Locate the cell with the specified text and output its (x, y) center coordinate. 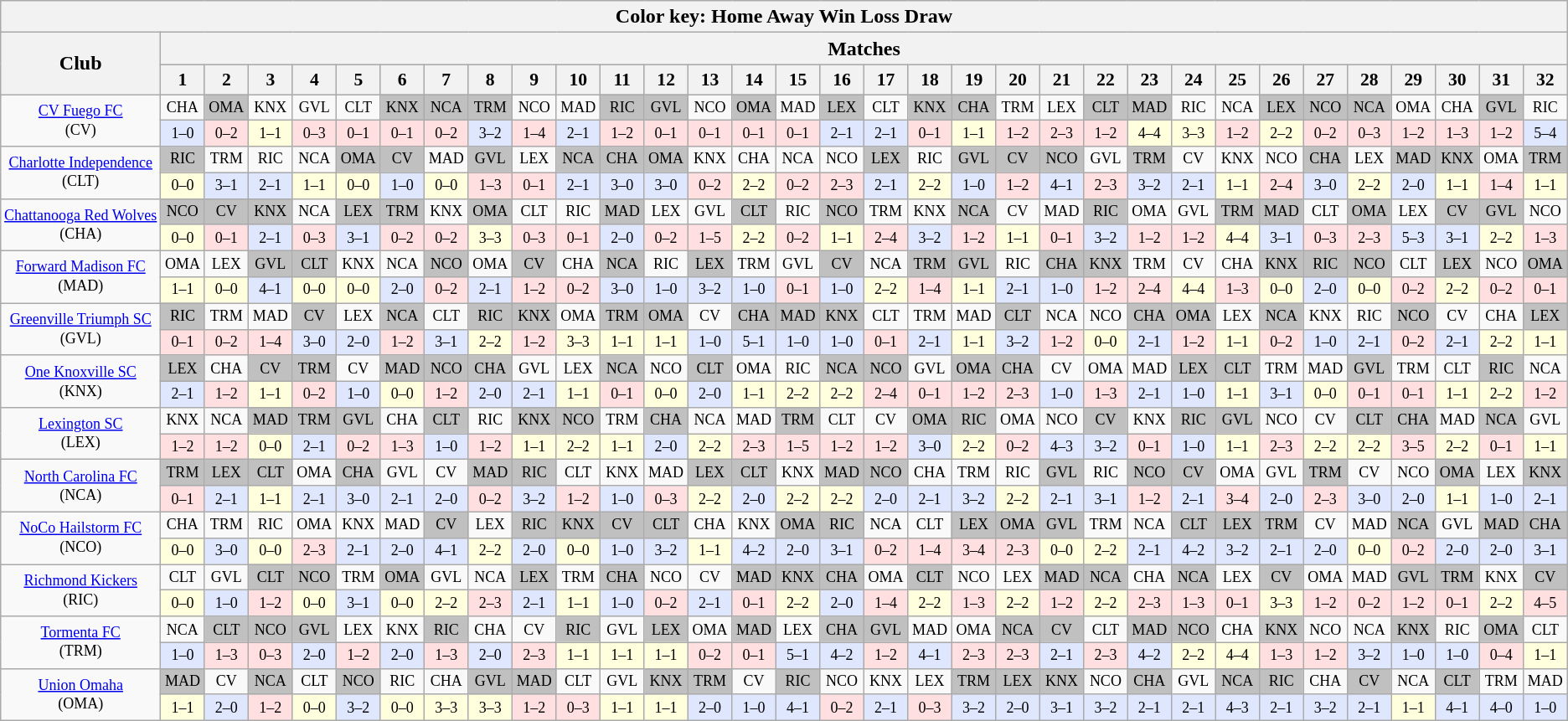
1 (183, 80)
15 (797, 80)
4–5 (1545, 603)
9 (534, 80)
24 (1194, 80)
23 (1149, 80)
Charlotte Independence(CLT) (80, 173)
0–4 (1501, 655)
One Knoxville SC(KNX) (80, 381)
Club (80, 64)
Tormenta FC(TRM) (80, 642)
18 (930, 80)
North Carolina FC(NCA) (80, 486)
14 (754, 80)
3–5 (1413, 447)
3 (271, 80)
4 (314, 80)
19 (973, 80)
Richmond Kickers(RIC) (80, 590)
10 (578, 80)
22 (1106, 80)
25 (1237, 80)
27 (1325, 80)
17 (885, 80)
Forward Madison FC(MAD) (80, 277)
Lexington SC(LEX) (80, 434)
11 (622, 80)
6 (402, 80)
5–4 (1545, 134)
29 (1413, 80)
26 (1282, 80)
28 (1369, 80)
2 (226, 80)
Color key: Home Away Win Loss Draw (784, 17)
NoCo Hailstorm FC(NCO) (80, 538)
30 (1457, 80)
7 (446, 80)
Matches (864, 49)
8 (490, 80)
4–0 (1501, 707)
16 (842, 80)
Greenville Triumph SC(GVL) (80, 329)
Chattanooga Red Wolves(CHA) (80, 224)
Union Omaha(OMA) (80, 694)
32 (1545, 80)
21 (1061, 80)
5 (358, 80)
31 (1501, 80)
12 (666, 80)
CV Fuego FC(CV) (80, 120)
20 (1018, 80)
13 (709, 80)
5–3 (1413, 238)
